Determine the [X, Y] coordinate at the center of the cell enclosing the given text.  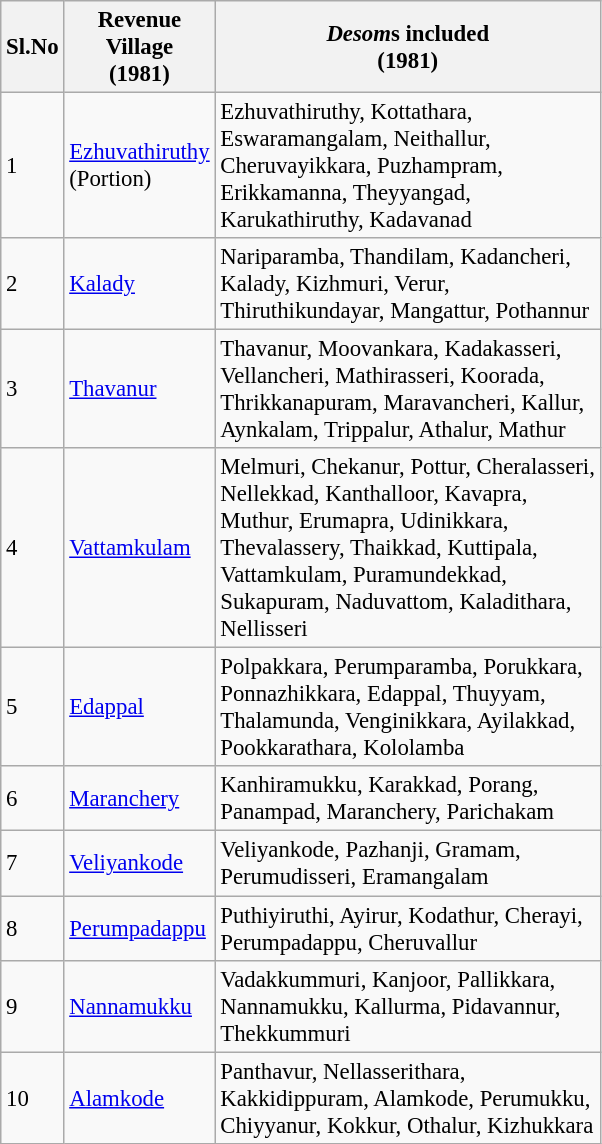
Edappal [140, 708]
Vattamkulam [140, 548]
7 [32, 864]
Panthavur, Nellasserithara, Kakkidippuram, Alamkode, Perumukku, Chiyyanur, Kokkur, Othalur, Kizhukkara [408, 1098]
Ezhuvathiruthy, Kottathara, Eswaramangalam, Neithallur, Cheruvayikkara, Puzhampram, Erikkamanna, Theyyangad, Karukathiruthy, Kadavanad [408, 166]
6 [32, 798]
5 [32, 708]
Revenue Village(1981) [140, 47]
Sl.No [32, 47]
2 [32, 284]
Veliyankode [140, 864]
10 [32, 1098]
Alamkode [140, 1098]
Veliyankode, Pazhanji, Gramam, Perumudisseri, Eramangalam [408, 864]
1 [32, 166]
Nariparamba, Thandilam, Kadancheri, Kalady, Kizhmuri, Verur, Thiruthikundayar, Mangattur, Pothannur [408, 284]
Thavanur [140, 390]
Perumpadappu [140, 928]
Polpakkara, Perumparamba, Porukkara, Ponnazhikkara, Edappal, Thuyyam, Thalamunda, Venginikkara, Ayilakkad, Pookkarathara, Kololamba [408, 708]
Vadakkummuri, Kanjoor, Pallikkara, Nannamukku, Kallurma, Pidavannur, Thekkummuri [408, 1006]
8 [32, 928]
Puthiyiruthi, Ayirur, Kodathur, Cherayi, Perumpadappu, Cheruvallur [408, 928]
4 [32, 548]
Kalady [140, 284]
Ezhuvathiruthy (Portion) [140, 166]
9 [32, 1006]
Thavanur, Moovankara, Kadakasseri, Vellancheri, Mathirasseri, Koorada, Thrikkanapuram, Maravancheri, Kallur, Aynkalam, Trippalur, Athalur, Mathur [408, 390]
Desoms included(1981) [408, 47]
Maranchery [140, 798]
3 [32, 390]
Nannamukku [140, 1006]
Kanhiramukku, Karakkad, Porang, Panampad, Maranchery, Parichakam [408, 798]
